Search for the cell housing the specified text and yield its [x, y] center coordinate. 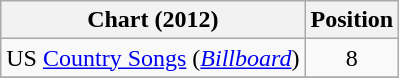
Chart (2012) [153, 20]
8 [352, 58]
US Country Songs (Billboard) [153, 58]
Position [352, 20]
